For the text-containing cell, return its midpoint in (X, Y) coordinate format. 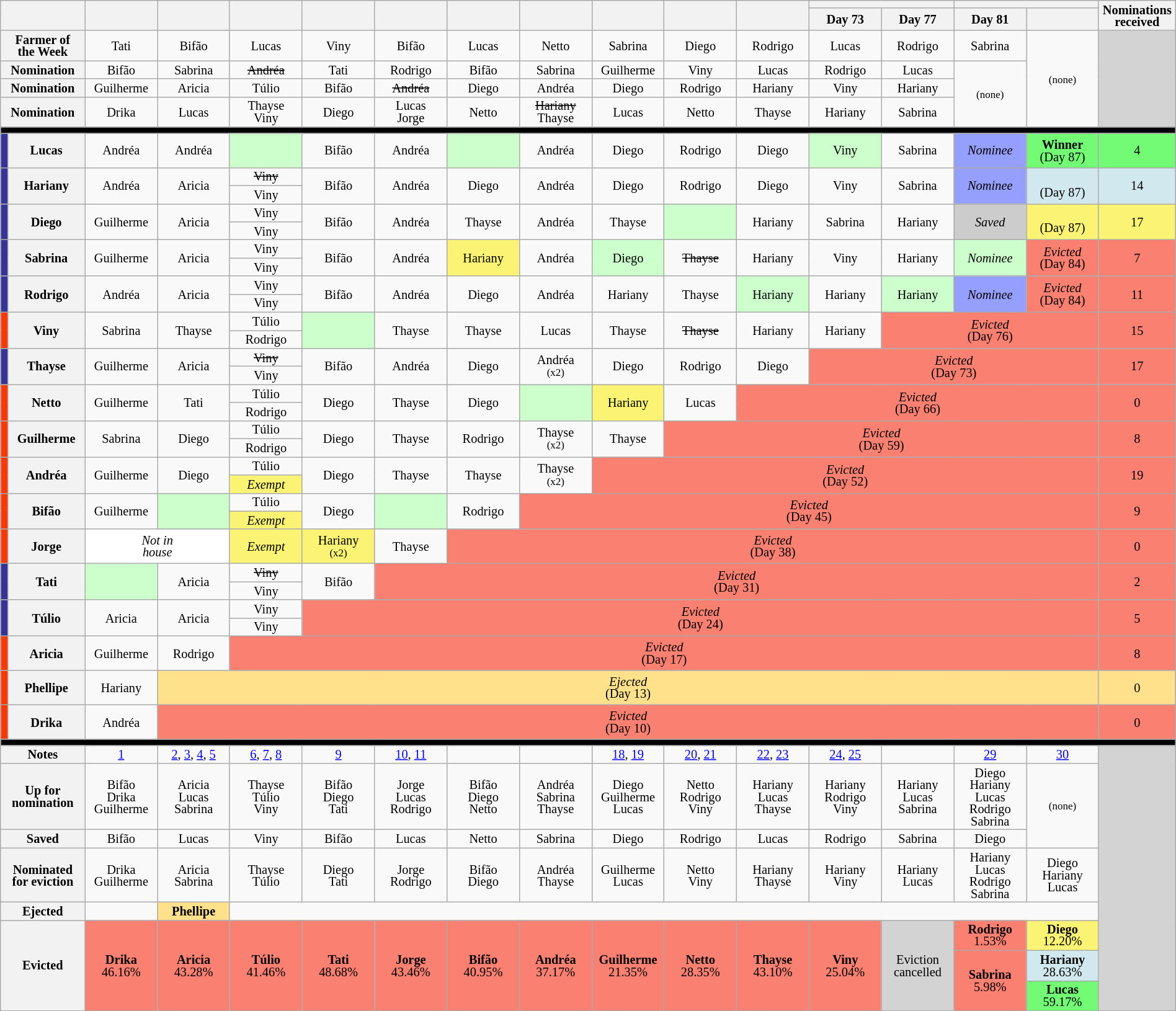
Evicted(Day 73) (954, 366)
DiegoGuilhermeLucas (628, 796)
Aricia43.28% (194, 965)
29 (990, 754)
DiegoHarianyLucas (1063, 875)
AriciaSabrina (194, 875)
BifãoDrikaGuilherme (122, 796)
Evicted(Day 31) (737, 581)
JorgeLucasRodrigo (411, 796)
Not inhouse (158, 546)
BifãoDiegoNetto (484, 796)
15 (1137, 330)
Netto28.35% (701, 965)
Day 77 (918, 19)
20, 21 (701, 754)
HarianyLucas (918, 875)
Nominatedfor eviction (43, 875)
Nominationsreceived (1137, 15)
Túlio41.46% (265, 965)
Evicted(Day 66) (918, 403)
Notes (43, 754)
Ejected(Day 13) (628, 688)
Farmer ofthe Week (43, 46)
Sabrina5.98% (990, 980)
Day 81 (990, 19)
Up fornomination (43, 796)
HarianyLucasRodrigoSabrina (990, 875)
Evicted(Day 10) (628, 722)
Hariany(x2) (339, 546)
BifãoDiegoTati (339, 796)
Guilherme21.35% (628, 965)
ThayseTúlioViny (265, 796)
Diego12.20% (1063, 935)
5 (1137, 618)
2 (1137, 581)
6, 7, 8 (265, 754)
Evicted(Day 52) (845, 474)
LucasJorge (411, 112)
Evictioncancelled (918, 965)
DiegoTati (339, 875)
22, 23 (773, 754)
14 (1137, 185)
ThayseTúlio (265, 875)
AndréaSabrinaThayse (556, 796)
Viny25.04% (845, 965)
Evicted (43, 965)
Andréa(x2) (556, 366)
19 (1137, 474)
24, 25 (845, 754)
DiegoHarianyLucasRodrigoSabrina (990, 796)
Evicted(Day 24) (700, 618)
HarianyRodrigoViny (845, 796)
2, 3, 4, 5 (194, 754)
Hariany28.63% (1063, 965)
BifãoDiego (484, 875)
1 (122, 754)
Ejected (43, 911)
Evicted(Day 17) (664, 653)
Lucas59.17% (1063, 996)
ThayseViny (265, 112)
30 (1063, 754)
Evicted(Day 76) (990, 330)
AriciaLucasSabrina (194, 796)
Evicted(Day 38) (773, 546)
HarianyLucasSabrina (918, 796)
HarianyThayse (773, 875)
Jorge43.46% (411, 965)
Drika46.16% (122, 965)
Bifão40.95% (484, 965)
DrikaGuilherme (122, 875)
Andréa37.17% (556, 965)
GuilhermeLucas (628, 875)
NettoViny (701, 875)
Tati48.68% (339, 965)
AndréaThayse (556, 875)
Hariany Thayse (556, 112)
Jorge (46, 546)
10, 11 (411, 754)
4 (1137, 150)
Evicted(Day 45) (809, 511)
7 (1137, 257)
Winner(Day 87) (1063, 150)
HarianyViny (845, 875)
Rodrigo1.53% (990, 935)
18, 19 (628, 754)
HarianyLucasThayse (773, 796)
NettoRodrigoViny (701, 796)
Thayse43.10% (773, 965)
11 (1137, 294)
JorgeRodrigo (411, 875)
Day 73 (845, 19)
Evicted(Day 59) (881, 439)
